Identify which cell holds the provided text, then report its [X, Y] central coordinate. 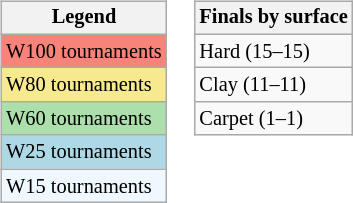
W25 tournaments [84, 152]
Finals by surface [274, 18]
Legend [84, 18]
Carpet (1–1) [274, 119]
Hard (15–15) [274, 51]
W60 tournaments [84, 119]
Clay (11–11) [274, 85]
W15 tournaments [84, 186]
W100 tournaments [84, 51]
W80 tournaments [84, 85]
